Find where the given text appears and provide that cell's center as (x, y) coordinate. 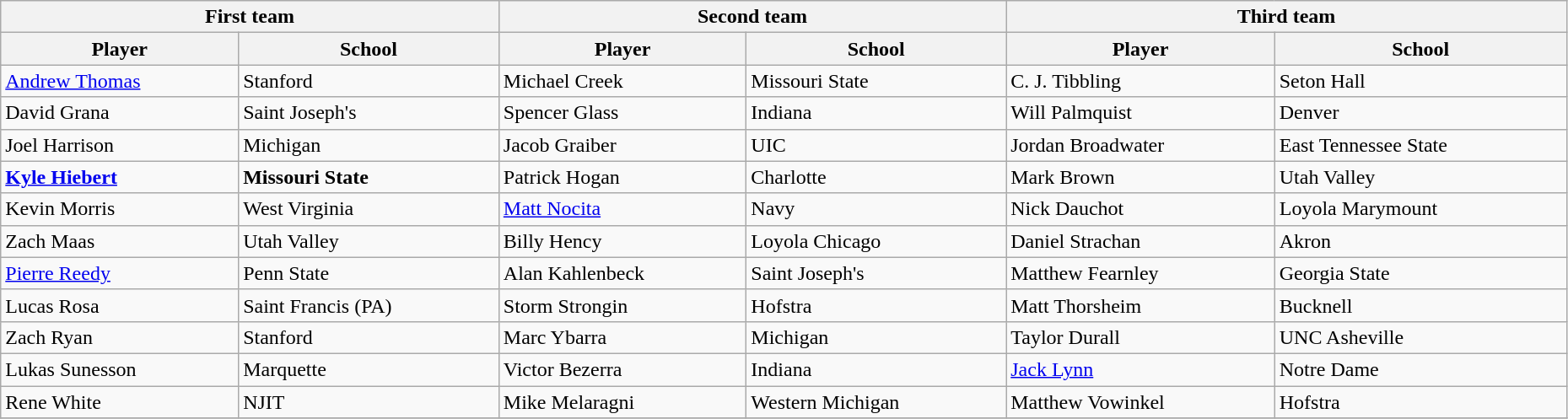
Jordan Broadwater (1140, 145)
Saint Francis (PA) (369, 305)
Navy (876, 209)
Akron (1420, 241)
C. J. Tibbling (1140, 81)
Michael Creek (622, 81)
Kyle Hiebert (120, 177)
NJIT (369, 402)
West Virginia (369, 209)
First team (250, 17)
Kevin Morris (120, 209)
Zach Maas (120, 241)
Rene White (120, 402)
Spencer Glass (622, 113)
Penn State (369, 273)
Jacob Graiber (622, 145)
Daniel Strachan (1140, 241)
Notre Dame (1420, 369)
Mark Brown (1140, 177)
Victor Bezerra (622, 369)
East Tennessee State (1420, 145)
Third team (1287, 17)
Matthew Vowinkel (1140, 402)
Marquette (369, 369)
Zach Ryan (120, 337)
Georgia State (1420, 273)
Mike Melaragni (622, 402)
Pierre Reedy (120, 273)
UNC Asheville (1420, 337)
Charlotte (876, 177)
Andrew Thomas (120, 81)
Bucknell (1420, 305)
Matthew Fearnley (1140, 273)
Billy Hency (622, 241)
Jack Lynn (1140, 369)
Western Michigan (876, 402)
Marc Ybarra (622, 337)
Matt Thorsheim (1140, 305)
Lukas Sunesson (120, 369)
Storm Strongin (622, 305)
Lucas Rosa (120, 305)
David Grana (120, 113)
UIC (876, 145)
Second team (752, 17)
Denver (1420, 113)
Taylor Durall (1140, 337)
Will Palmquist (1140, 113)
Loyola Chicago (876, 241)
Patrick Hogan (622, 177)
Nick Dauchot (1140, 209)
Alan Kahlenbeck (622, 273)
Seton Hall (1420, 81)
Loyola Marymount (1420, 209)
Joel Harrison (120, 145)
Matt Nocita (622, 209)
